Return the (x, y) coordinate for the center point of the cell that contains the specified text.  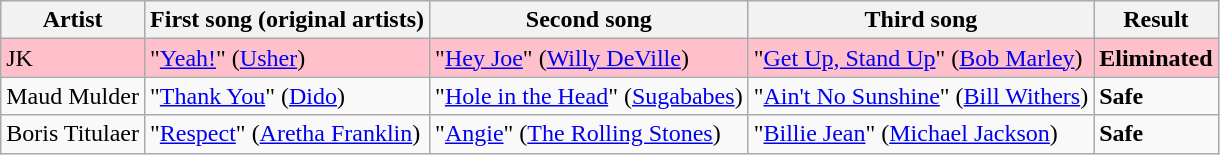
Maud Mulder (73, 96)
First song (original artists) (288, 20)
"Ain't No Sunshine" (Bill Withers) (921, 96)
"Yeah!" (Usher) (288, 58)
"Hey Joe" (Willy DeVille) (590, 58)
"Billie Jean" (Michael Jackson) (921, 134)
Result (1156, 20)
JK (73, 58)
Artist (73, 20)
Third song (921, 20)
Second song (590, 20)
"Angie" (The Rolling Stones) (590, 134)
"Respect" (Aretha Franklin) (288, 134)
Eliminated (1156, 58)
"Hole in the Head" (Sugababes) (590, 96)
"Get Up, Stand Up" (Bob Marley) (921, 58)
"Thank You" (Dido) (288, 96)
Boris Titulaer (73, 134)
